From the cell containing the given text, extract its center point as [x, y] coordinate. 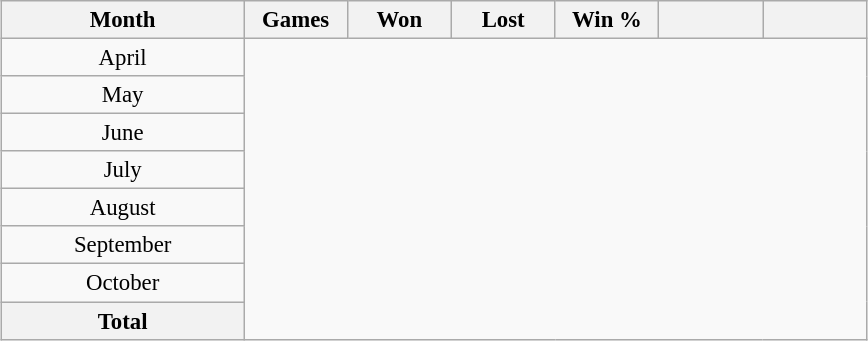
Total [123, 321]
May [123, 95]
Won [399, 20]
Win % [607, 20]
June [123, 133]
Games [296, 20]
August [123, 208]
Month [123, 20]
October [123, 283]
September [123, 245]
April [123, 58]
July [123, 170]
Lost [503, 20]
